Capture the cell that displays the provided text and extract its [x, y] central coordinate. 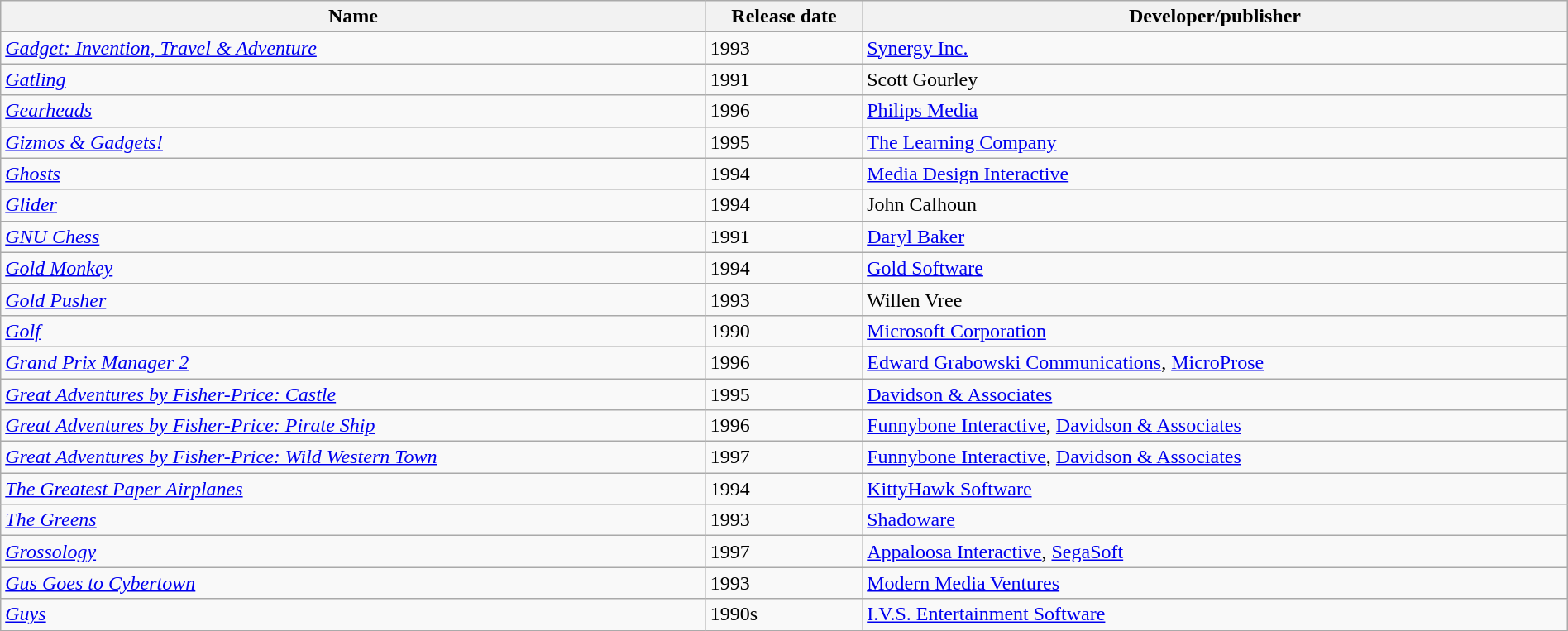
Grand Prix Manager 2 [354, 362]
I.V.S. Entertainment Software [1216, 614]
Scott Gourley [1216, 79]
Gold Monkey [354, 268]
1990 [784, 331]
Microsoft Corporation [1216, 331]
John Calhoun [1216, 205]
Glider [354, 205]
Gus Goes to Cybertown [354, 583]
Willen Vree [1216, 299]
Gearheads [354, 111]
Ghosts [354, 174]
Gold Software [1216, 268]
KittyHawk Software [1216, 489]
The Learning Company [1216, 142]
Philips Media [1216, 111]
The Greatest Paper Airplanes [354, 489]
Name [354, 17]
Great Adventures by Fisher-Price: Castle [354, 394]
Gadget: Invention, Travel & Adventure [354, 48]
Gizmos & Gadgets! [354, 142]
Shadoware [1216, 520]
Gold Pusher [354, 299]
Media Design Interactive [1216, 174]
Guys [354, 614]
Great Adventures by Fisher-Price: Pirate Ship [354, 426]
Great Adventures by Fisher-Price: Wild Western Town [354, 457]
1990s [784, 614]
Edward Grabowski Communications, MicroProse [1216, 362]
Appaloosa Interactive, SegaSoft [1216, 552]
GNU Chess [354, 237]
Release date [784, 17]
Daryl Baker [1216, 237]
The Greens [354, 520]
Gatling [354, 79]
Developer/publisher [1216, 17]
Modern Media Ventures [1216, 583]
Davidson & Associates [1216, 394]
Grossology [354, 552]
Synergy Inc. [1216, 48]
Golf [354, 331]
